Capture the cell that displays the provided text and extract its (X, Y) central coordinate. 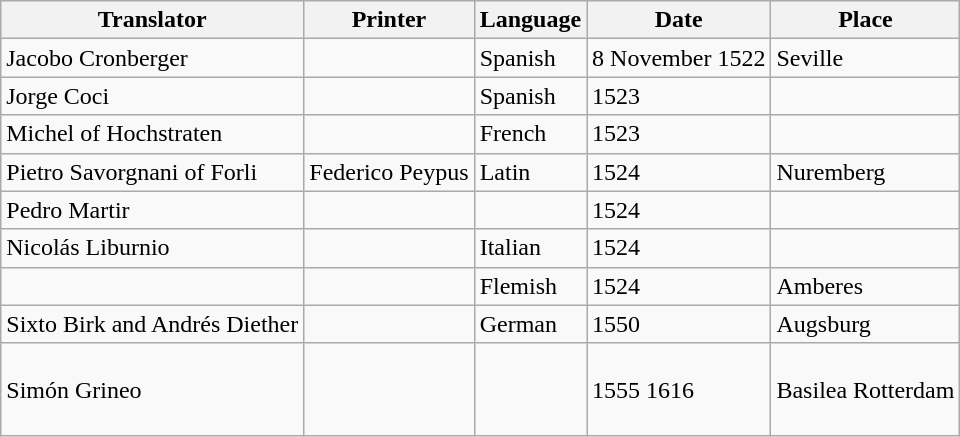
Place (866, 20)
Latin (530, 172)
Sixto Birk and Andrés Diether (152, 324)
Printer (389, 20)
1550 (679, 324)
Nicolás Liburnio (152, 248)
Italian (530, 248)
Flemish (530, 286)
Amberes (866, 286)
Language (530, 20)
Simón Grineo (152, 389)
Basilea Rotterdam (866, 389)
Nuremberg (866, 172)
8 November 1522 (679, 58)
Translator (152, 20)
Federico Peypus (389, 172)
Seville (866, 58)
Pietro Savorgnani of Forli (152, 172)
Michel of Hochstraten (152, 134)
Pedro Martir (152, 210)
Jorge Coci (152, 96)
Date (679, 20)
Jacobo Cronberger (152, 58)
French (530, 134)
1555 1616 (679, 389)
Augsburg (866, 324)
German (530, 324)
